Return the [X, Y] coordinate for the center point of the cell that contains the specified text.  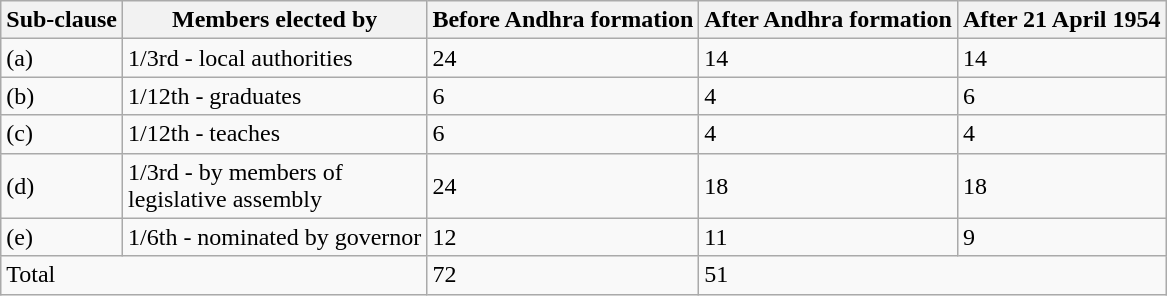
12 [563, 237]
(c) [62, 134]
(b) [62, 96]
Sub-clause [62, 20]
After Andhra formation [828, 20]
(e) [62, 237]
72 [563, 275]
1/12th - teaches [275, 134]
Total [214, 275]
Before Andhra formation [563, 20]
Members elected by [275, 20]
After 21 April 1954 [1062, 20]
1/6th - nominated by governor [275, 237]
1/3rd - local authorities [275, 58]
1/12th - graduates [275, 96]
1/3rd - by members oflegislative assembly [275, 186]
(d) [62, 186]
9 [1062, 237]
51 [932, 275]
11 [828, 237]
(a) [62, 58]
